Capture the cell that displays the provided text and extract its [X, Y] central coordinate. 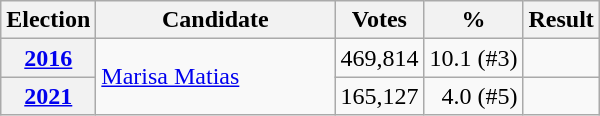
469,814 [380, 58]
% [474, 20]
Election [48, 20]
Candidate [216, 20]
165,127 [380, 96]
2016 [48, 58]
4.0 (#5) [474, 96]
2021 [48, 96]
Marisa Matias [216, 77]
Votes [380, 20]
10.1 (#3) [474, 58]
Result [561, 20]
